Search for the cell housing the specified text and yield its (x, y) center coordinate. 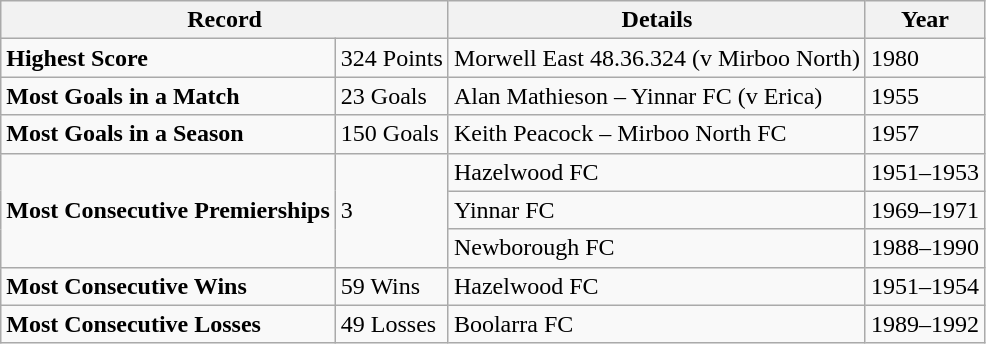
1955 (924, 96)
Boolarra FC (656, 324)
Details (656, 20)
Most Goals in a Season (168, 134)
Highest Score (168, 58)
1988–1990 (924, 248)
1980 (924, 58)
Yinnar FC (656, 210)
Record (225, 20)
Most Consecutive Losses (168, 324)
3 (392, 210)
Newborough FC (656, 248)
23 Goals (392, 96)
150 Goals (392, 134)
1969–1971 (924, 210)
1951–1954 (924, 286)
Most Goals in a Match (168, 96)
Alan Mathieson – Yinnar FC (v Erica) (656, 96)
59 Wins (392, 286)
Most Consecutive Wins (168, 286)
Keith Peacock – Mirboo North FC (656, 134)
324 Points (392, 58)
1957 (924, 134)
1989–1992 (924, 324)
Year (924, 20)
1951–1953 (924, 172)
49 Losses (392, 324)
Morwell East 48.36.324 (v Mirboo North) (656, 58)
Most Consecutive Premierships (168, 210)
